Pinpoint the cell where the given text exists, returning its [X, Y] midpoint coordinate. 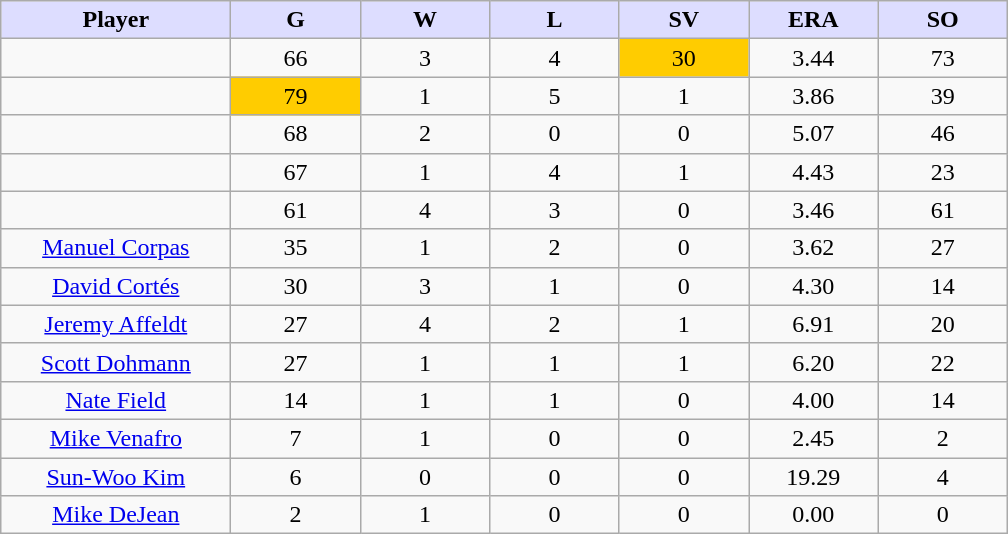
SO [942, 20]
3.46 [814, 210]
20 [942, 324]
David Cortés [116, 286]
5 [554, 96]
SV [684, 20]
5.07 [814, 134]
73 [942, 58]
Mike Venafro [116, 438]
3.62 [814, 248]
79 [296, 96]
23 [942, 172]
68 [296, 134]
3.44 [814, 58]
39 [942, 96]
6 [296, 477]
W [424, 20]
19.29 [814, 477]
L [554, 20]
4.00 [814, 400]
0.00 [814, 515]
67 [296, 172]
7 [296, 438]
ERA [814, 20]
Player [116, 20]
46 [942, 134]
3.86 [814, 96]
66 [296, 58]
22 [942, 362]
Mike DeJean [116, 515]
35 [296, 248]
Nate Field [116, 400]
6.91 [814, 324]
Jeremy Affeldt [116, 324]
4.30 [814, 286]
Scott Dohmann [116, 362]
Sun-Woo Kim [116, 477]
2.45 [814, 438]
Manuel Corpas [116, 248]
4.43 [814, 172]
6.20 [814, 362]
G [296, 20]
